Return the (X, Y) coordinate for the center point of the cell that contains the specified text.  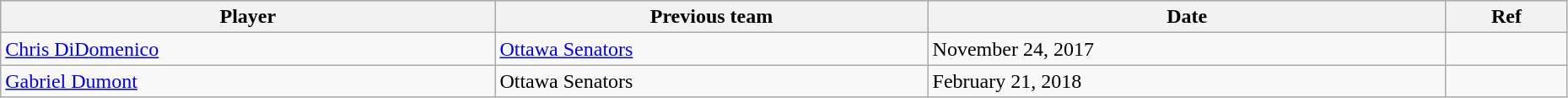
Previous team (712, 17)
Player (248, 17)
Ref (1506, 17)
November 24, 2017 (1187, 49)
Gabriel Dumont (248, 81)
February 21, 2018 (1187, 81)
Date (1187, 17)
Chris DiDomenico (248, 49)
